Search for the cell housing the specified text and yield its [X, Y] center coordinate. 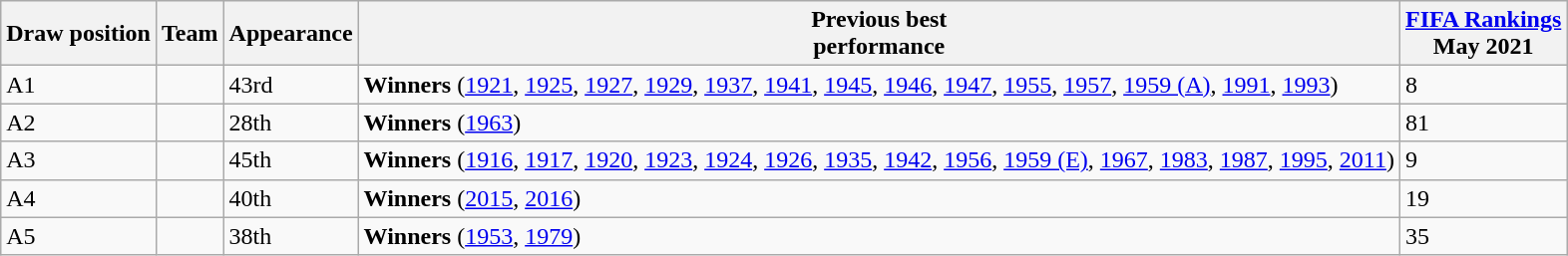
19 [1482, 198]
43rd [291, 85]
Draw position [79, 34]
Winners (2015, 2016) [879, 198]
Winners (1963) [879, 123]
28th [291, 123]
A4 [79, 198]
35 [1482, 236]
40th [291, 198]
Winners (1953, 1979) [879, 236]
FIFA RankingsMay 2021 [1482, 34]
8 [1482, 85]
38th [291, 236]
Team [190, 34]
45th [291, 160]
A3 [79, 160]
Previous bestperformance [879, 34]
A5 [79, 236]
Winners (1916, 1917, 1920, 1923, 1924, 1926, 1935, 1942, 1956, 1959 (E), 1967, 1983, 1987, 1995, 2011) [879, 160]
Winners (1921, 1925, 1927, 1929, 1937, 1941, 1945, 1946, 1947, 1955, 1957, 1959 (A), 1991, 1993) [879, 85]
81 [1482, 123]
A1 [79, 85]
9 [1482, 160]
A2 [79, 123]
Appearance [291, 34]
